Capture the cell that displays the provided text and extract its [X, Y] central coordinate. 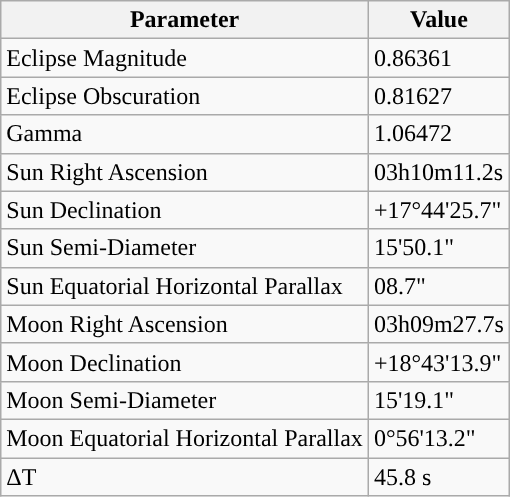
0.86361 [438, 58]
1.06472 [438, 134]
Moon Semi-Diameter [185, 400]
Sun Semi-Diameter [185, 248]
Moon Equatorial Horizontal Parallax [185, 438]
Value [438, 20]
Parameter [185, 20]
08.7" [438, 286]
ΔT [185, 477]
15'50.1" [438, 248]
Eclipse Magnitude [185, 58]
03h09m27.7s [438, 324]
0°56'13.2" [438, 438]
03h10m11.2s [438, 172]
Sun Right Ascension [185, 172]
+18°43'13.9" [438, 362]
Sun Equatorial Horizontal Parallax [185, 286]
Sun Declination [185, 210]
Moon Declination [185, 362]
0.81627 [438, 96]
Moon Right Ascension [185, 324]
15'19.1" [438, 400]
+17°44'25.7" [438, 210]
Eclipse Obscuration [185, 96]
45.8 s [438, 477]
Gamma [185, 134]
